Return [X, Y] of the center of cell containing provided text 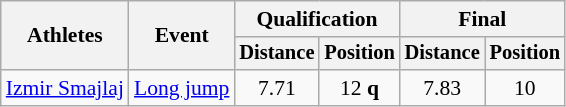
Izmir Smajlaj [65, 88]
Athletes [65, 36]
Long jump [182, 88]
7.71 [276, 88]
7.83 [442, 88]
12 q [359, 88]
Qualification [316, 19]
Final [482, 19]
Event [182, 36]
10 [525, 88]
